Find where the given text appears and provide that cell's center as (X, Y) coordinate. 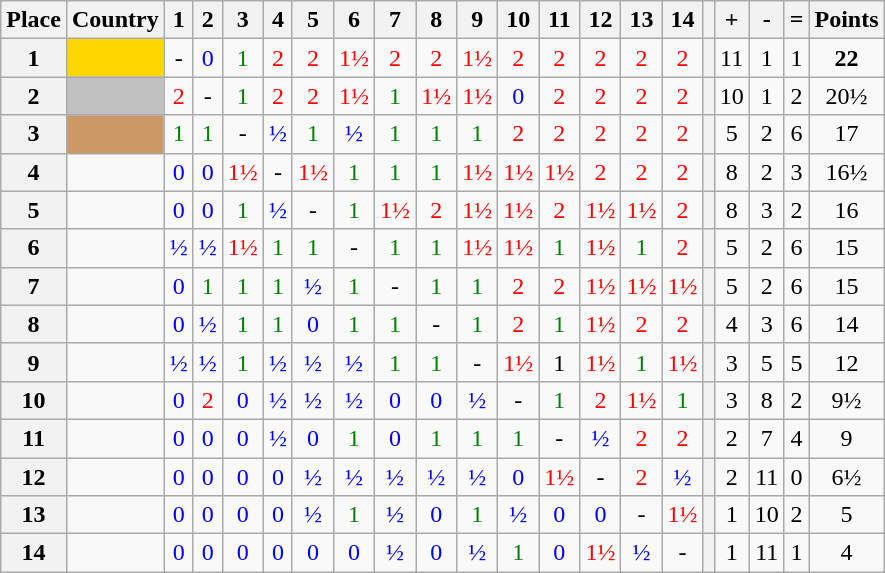
9½ (846, 400)
= (796, 20)
16½ (846, 172)
+ (732, 20)
Country (115, 20)
17 (846, 134)
16 (846, 210)
22 (846, 58)
20½ (846, 96)
Points (846, 20)
6½ (846, 477)
Place (34, 20)
